Return the [x, y] coordinate for the center point of the cell that contains the specified text.  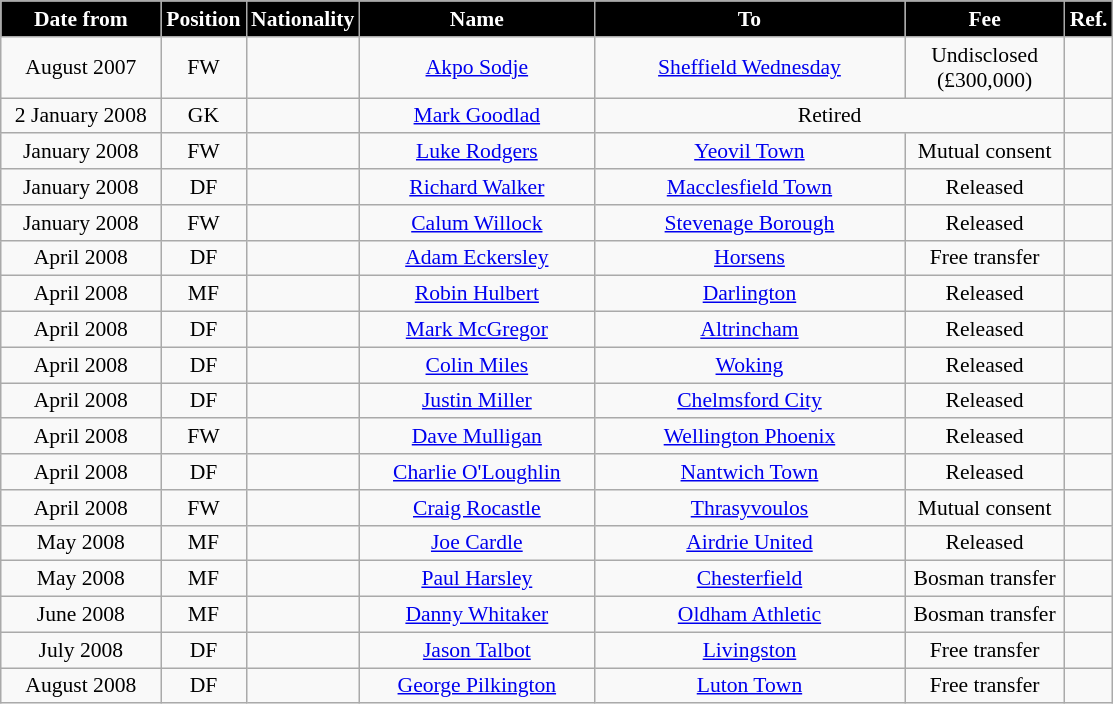
Name [476, 19]
Luke Rodgers [476, 152]
Dave Mulligan [476, 437]
Macclesfield Town [749, 187]
GK [204, 116]
2 January 2008 [81, 116]
Fee [985, 19]
Thrasyvoulos [749, 508]
August 2008 [81, 686]
Position [204, 19]
Adam Eckersley [476, 258]
Mark McGregor [476, 330]
Altrincham [749, 330]
Joe Cardle [476, 543]
Chelmsford City [749, 401]
Jason Talbot [476, 650]
Darlington [749, 294]
Yeovil Town [749, 152]
June 2008 [81, 615]
Oldham Athletic [749, 615]
Date from [81, 19]
Horsens [749, 258]
Craig Rocastle [476, 508]
Stevenage Borough [749, 223]
Robin Hulbert [476, 294]
Undisclosed (£300,000) [985, 68]
Sheffield Wednesday [749, 68]
July 2008 [81, 650]
Chesterfield [749, 579]
Luton Town [749, 686]
Justin Miller [476, 401]
Colin Miles [476, 365]
Mark Goodlad [476, 116]
Danny Whitaker [476, 615]
Richard Walker [476, 187]
Nationality [302, 19]
Ref. [1089, 19]
Charlie O'Loughlin [476, 472]
Paul Harsley [476, 579]
Airdrie United [749, 543]
To [749, 19]
Livingston [749, 650]
Wellington Phoenix [749, 437]
Woking [749, 365]
George Pilkington [476, 686]
Nantwich Town [749, 472]
Akpo Sodje [476, 68]
Calum Willock [476, 223]
Retired [829, 116]
August 2007 [81, 68]
